Return the (x, y) coordinate for the center point of the cell that contains the specified text.  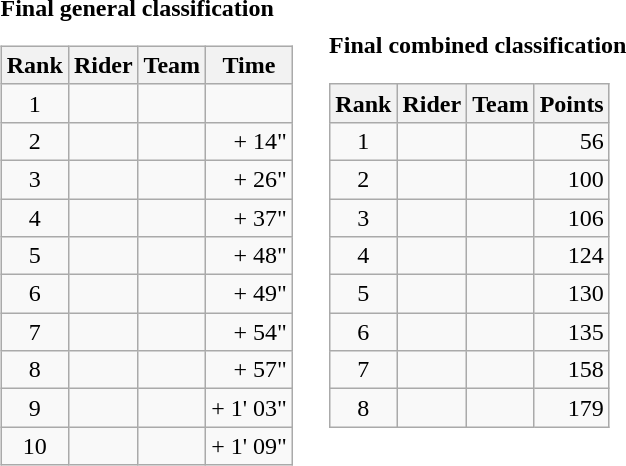
Points (572, 103)
+ 1' 09" (250, 446)
+ 48" (250, 256)
+ 49" (250, 294)
124 (572, 256)
130 (572, 294)
106 (572, 217)
135 (572, 332)
179 (572, 408)
158 (572, 370)
+ 14" (250, 141)
56 (572, 141)
Time (250, 65)
10 (34, 446)
+ 57" (250, 370)
100 (572, 179)
9 (34, 408)
+ 37" (250, 217)
+ 26" (250, 179)
+ 54" (250, 332)
+ 1' 03" (250, 408)
